Detect which cell encompasses the target text, then output its (x, y) center coordinate. 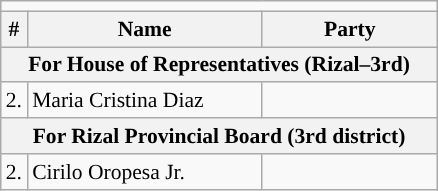
For House of Representatives (Rizal–3rd) (220, 65)
Maria Cristina Diaz (144, 101)
Cirilo Oropesa Jr. (144, 172)
Party (350, 29)
# (14, 29)
For Rizal Provincial Board (3rd district) (220, 136)
Name (144, 29)
